Capture the cell that displays the provided text and extract its [X, Y] central coordinate. 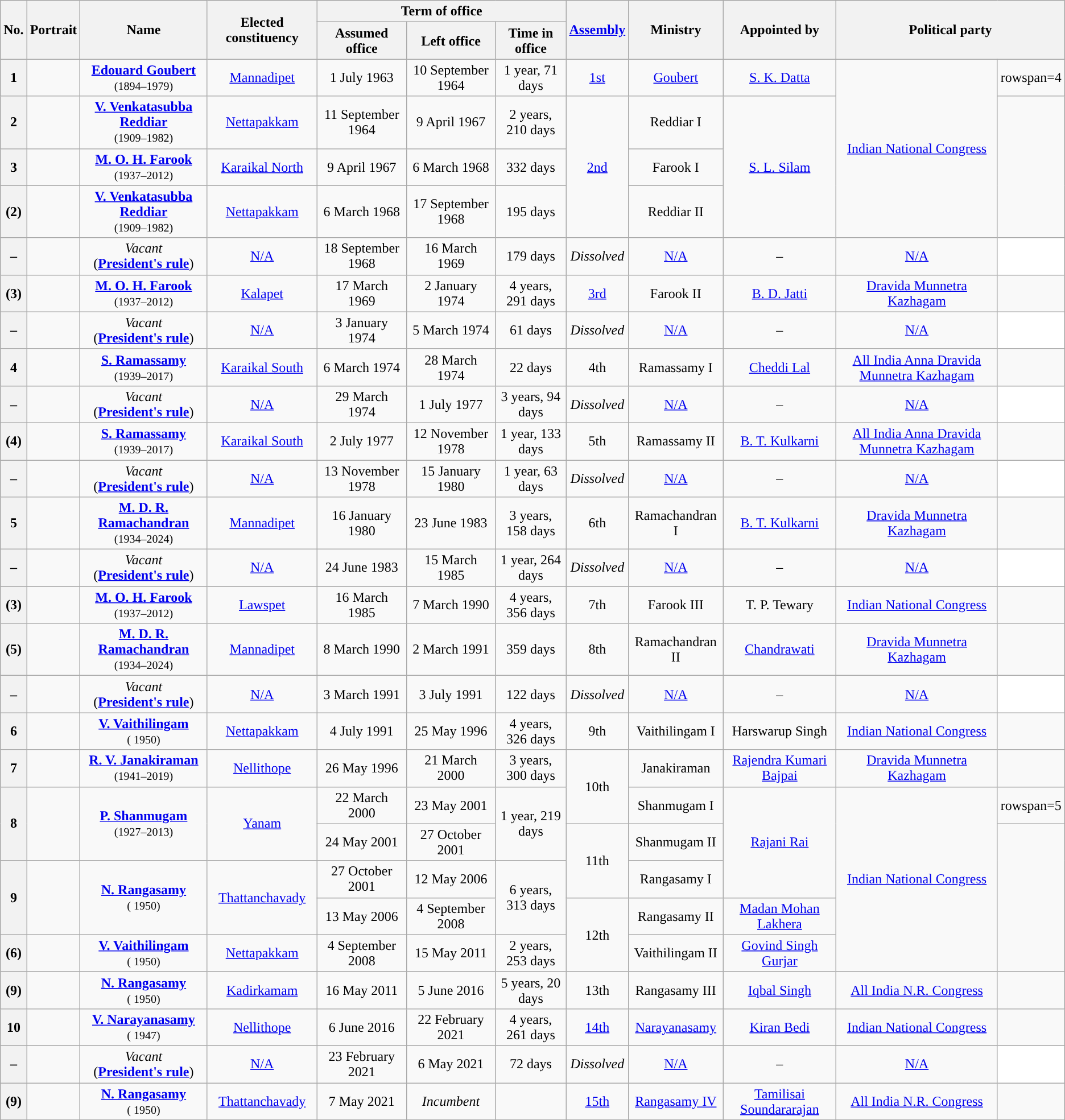
Kadirkamam [262, 990]
Rangasamy III [676, 990]
16 May 2011 [362, 990]
5 years, 20 days [531, 990]
13th [597, 990]
Rangasamy II [676, 916]
179 days [531, 256]
Govind Singh Gurjar [779, 953]
6th [597, 523]
V. Narayanasamy( 1947) [143, 1027]
26 May 1996 [362, 768]
17 March 1969 [362, 294]
13 May 2006 [362, 916]
72 days [531, 1064]
8 March 1990 [362, 650]
3 years, 300 days [531, 768]
6 May 2021 [451, 1064]
2 March 1991 [451, 650]
332 days [531, 167]
1 [14, 77]
Vaithilingam I [676, 731]
1 July 1963 [362, 77]
Vaithilingam II [676, 953]
Left office [451, 41]
S. L. Silam [779, 167]
(6) [14, 953]
22 March 2000 [362, 805]
14th [597, 1027]
4th [597, 367]
15th [597, 1101]
2 [14, 122]
4 years, 261 days [531, 1027]
Shanmugam I [676, 805]
1 July 1977 [451, 404]
Portrait [53, 30]
Term of office [441, 11]
15 May 2011 [451, 953]
6 June 2016 [362, 1027]
S. K. Datta [779, 77]
7 May 2021 [362, 1101]
4 years, 356 days [531, 605]
5 June 2016 [451, 990]
12th [597, 935]
Kalapet [262, 294]
3rd [597, 294]
16 March 1969 [451, 256]
Ramassamy II [676, 441]
23 June 1983 [451, 523]
18 September 1968 [362, 256]
T. P. Tewary [779, 605]
5th [597, 441]
28 March 1974 [451, 367]
10 September 1964 [451, 77]
R. V. Janakiraman(1941–2019) [143, 768]
2 years, 210 days [531, 122]
15 March 1985 [451, 568]
13 November 1978 [362, 478]
7 March 1990 [451, 605]
23 February 2021 [362, 1064]
rowspan=4 [1031, 77]
Ramachandran I [676, 523]
359 days [531, 650]
Lawspet [262, 605]
Iqbal Singh [779, 990]
Ministry [676, 30]
3 July 1991 [451, 694]
(4) [14, 441]
11 September 1964 [362, 122]
Farook II [676, 294]
11th [597, 861]
1 year, 264 days [531, 568]
29 March 1974 [362, 404]
3 [14, 167]
Harswarup Singh [779, 731]
7 [14, 768]
Edouard Goubert(1894–1979) [143, 77]
B. D. Jatti [779, 294]
P. Shanmugam(1927–2013) [143, 824]
Goubert [676, 77]
10 [14, 1027]
Farook I [676, 167]
Narayanasamy [676, 1027]
16 January 1980 [362, 523]
8th [597, 650]
Appointed by [779, 30]
7th [597, 605]
21 March 2000 [451, 768]
2nd [597, 167]
2 years, 253 days [531, 953]
Rajani Rai [779, 842]
2 July 1977 [362, 441]
Elected constituency [262, 30]
1st [597, 77]
1 year, 63 days [531, 478]
17 September 1968 [451, 212]
6 years, 313 days [531, 898]
2 January 1974 [451, 294]
1 year, 133 days [531, 441]
9th [597, 731]
No. [14, 30]
Cheddi Lal [779, 367]
Rangasamy IV [676, 1101]
(5) [14, 650]
4 July 1991 [362, 731]
22 days [531, 367]
3 years, 94 days [531, 404]
6 March 1974 [362, 367]
Reddiar I [676, 122]
1 year, 219 days [531, 824]
Rangasamy I [676, 879]
Farook III [676, 605]
Incumbent [451, 1101]
3 January 1974 [362, 330]
16 March 1985 [362, 605]
23 May 2001 [451, 805]
Assumed office [362, 41]
9 [14, 898]
10th [597, 787]
Shanmugam II [676, 842]
Time in office [531, 41]
8 [14, 824]
Yanam [262, 824]
3 years, 158 days [531, 523]
122 days [531, 694]
Karaikal North [262, 167]
Janakiraman [676, 768]
Ramachandran II [676, 650]
6 [14, 731]
12 May 2006 [451, 879]
61 days [531, 330]
Ramassamy I [676, 367]
5 [14, 523]
Rajendra Kumari Bajpai [779, 768]
rowspan=5 [1031, 805]
4 years, 326 days [531, 731]
Chandrawati [779, 650]
Tamilisai Soundararajan [779, 1101]
Political party [950, 30]
Reddiar II [676, 212]
Kiran Bedi [779, 1027]
Madan Mohan Lakhera [779, 916]
25 May 1996 [451, 731]
(2) [14, 212]
4 years, 291 days [531, 294]
3 March 1991 [362, 694]
15 January 1980 [451, 478]
22 February 2021 [451, 1027]
Assembly [597, 30]
24 June 1983 [362, 568]
1 year, 71 days [531, 77]
12 November 1978 [451, 441]
195 days [531, 212]
24 May 2001 [362, 842]
Name [143, 30]
5 March 1974 [451, 330]
4 [14, 367]
